Detect which cell encompasses the target text, then output its [X, Y] center coordinate. 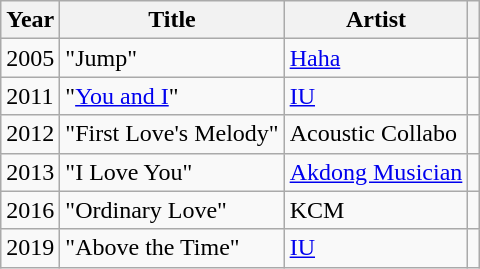
"Above the Time" [172, 248]
Artist [376, 20]
2016 [30, 210]
"Ordinary Love" [172, 210]
2013 [30, 172]
"I Love You" [172, 172]
2005 [30, 58]
Year [30, 20]
"First Love's Melody" [172, 134]
"You and I" [172, 96]
KCM [376, 210]
Haha [376, 58]
Akdong Musician [376, 172]
2019 [30, 248]
2012 [30, 134]
Acoustic Collabo [376, 134]
"Jump" [172, 58]
2011 [30, 96]
Title [172, 20]
